From the cell containing the given text, extract its center point as [X, Y] coordinate. 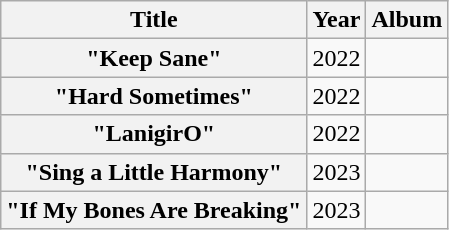
"Keep Sane" [154, 58]
"Hard Sometimes" [154, 96]
Title [154, 20]
Album [407, 20]
"If My Bones Are Breaking" [154, 210]
"LanigirO" [154, 134]
"Sing a Little Harmony" [154, 172]
Year [336, 20]
